Provide the (X, Y) coordinate of the cell's center where the given text is located.  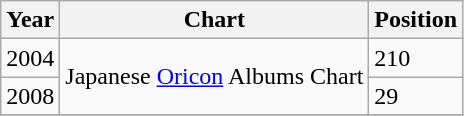
Chart (214, 20)
2004 (30, 58)
Japanese Oricon Albums Chart (214, 77)
210 (416, 58)
Year (30, 20)
2008 (30, 96)
29 (416, 96)
Position (416, 20)
